Extract the [X, Y] coordinate from the center of the cell holding the provided text.  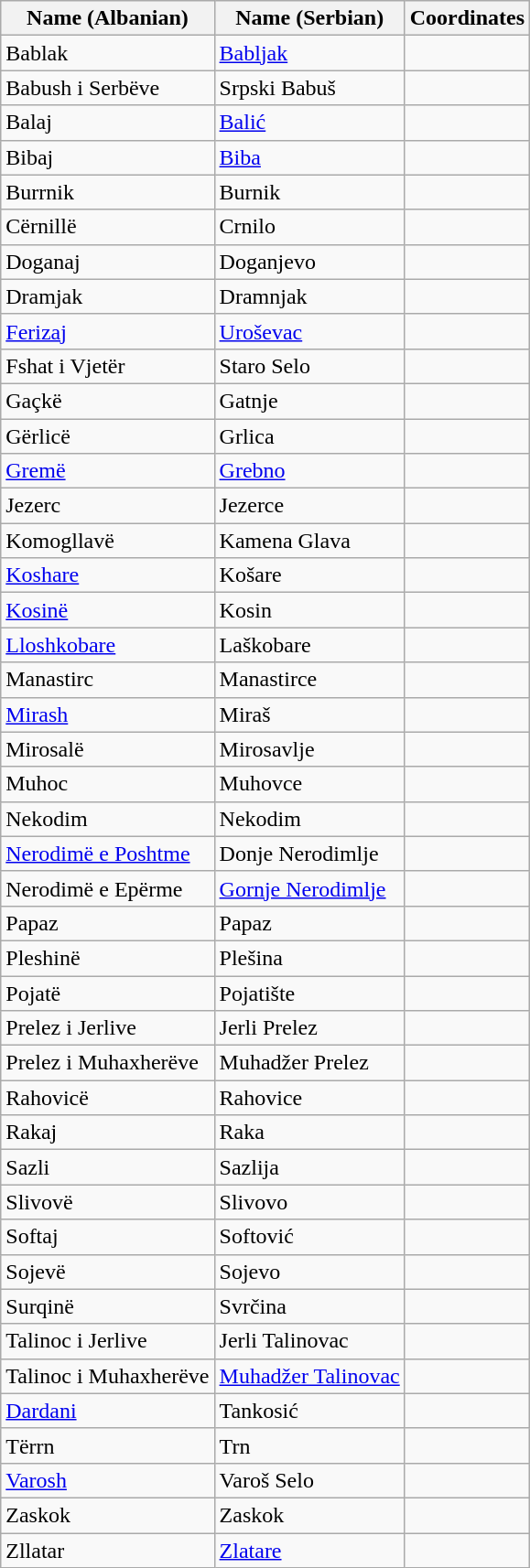
Svrčina [309, 1306]
Rahovicë [108, 1098]
Tankosić [309, 1411]
Jezerce [309, 506]
Fshat i Vjetër [108, 366]
Zllatar [108, 1551]
Koshare [108, 575]
Doganaj [108, 262]
Doganjevo [309, 262]
Pojatë [108, 993]
Surqinë [108, 1306]
Laškobare [309, 645]
Dramjak [108, 296]
Slivovë [108, 1202]
Košare [309, 575]
Prelez i Muhaxherëve [108, 1063]
Varosh [108, 1480]
Nerodimë e Epërme [108, 888]
Jezerc [108, 506]
Bablak [108, 53]
Miraš [309, 714]
Mirash [108, 714]
Zlatare [309, 1551]
Komogllavë [108, 541]
Uroševac [309, 331]
Kosinë [108, 610]
Balaj [108, 123]
Donje Nerodimlje [309, 854]
Babush i Serbëve [108, 88]
Balić [309, 123]
Grebno [309, 471]
Jerli Prelez [309, 1028]
Bibaj [108, 157]
Pleshinë [108, 958]
Tërrn [108, 1445]
Sojevë [108, 1272]
Gaçkë [108, 401]
Name (Serbian) [309, 18]
Mirosalë [108, 749]
Biba [309, 157]
Sazlija [309, 1167]
Muhovce [309, 784]
Kamena Glava [309, 541]
Softaj [108, 1237]
Burrnik [108, 192]
Crnilo [309, 227]
Raka [309, 1133]
Grlica [309, 436]
Jerli Talinovac [309, 1341]
Gërlicë [108, 436]
Plešina [309, 958]
Lloshkobare [108, 645]
Manastirc [108, 680]
Name (Albanian) [108, 18]
Dardani [108, 1411]
Cërnillë [108, 227]
Trn [309, 1445]
Rakaj [108, 1133]
Slivovo [309, 1202]
Kosin [309, 610]
Nerodimë e Poshtme [108, 854]
Manastirce [309, 680]
Srpski Babuš [309, 88]
Varoš Selo [309, 1480]
Gremë [108, 471]
Pojatište [309, 993]
Talinoc i Muhaxherëve [108, 1376]
Prelez i Jerlive [108, 1028]
Babljak [309, 53]
Gatnje [309, 401]
Mirosavlje [309, 749]
Burnik [309, 192]
Softović [309, 1237]
Muhoc [108, 784]
Muhadžer Prelez [309, 1063]
Coordinates [467, 18]
Gornje Nerodimlje [309, 888]
Sojevo [309, 1272]
Talinoc i Jerlive [108, 1341]
Dramnjak [309, 296]
Muhadžer Talinovac [309, 1376]
Ferizaj [108, 331]
Staro Selo [309, 366]
Rahovice [309, 1098]
Sazli [108, 1167]
